Output the (X, Y) coordinate of the center of the cell containing the given text.  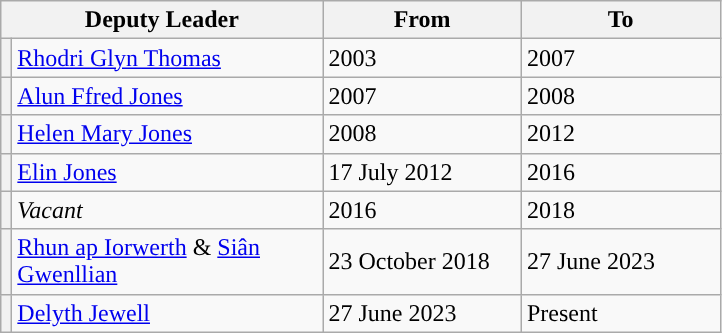
Delyth Jewell (168, 313)
Vacant (168, 210)
Present (620, 313)
Rhodri Glyn Thomas (168, 58)
Deputy Leader (162, 20)
Rhun ap Iorwerth & Siân Gwenllian (168, 262)
2012 (620, 134)
Alun Ffred Jones (168, 96)
23 October 2018 (422, 262)
To (620, 20)
2018 (620, 210)
17 July 2012 (422, 172)
Elin Jones (168, 172)
From (422, 20)
Helen Mary Jones (168, 134)
2003 (422, 58)
